Detect which cell encompasses the target text, then output its (x, y) center coordinate. 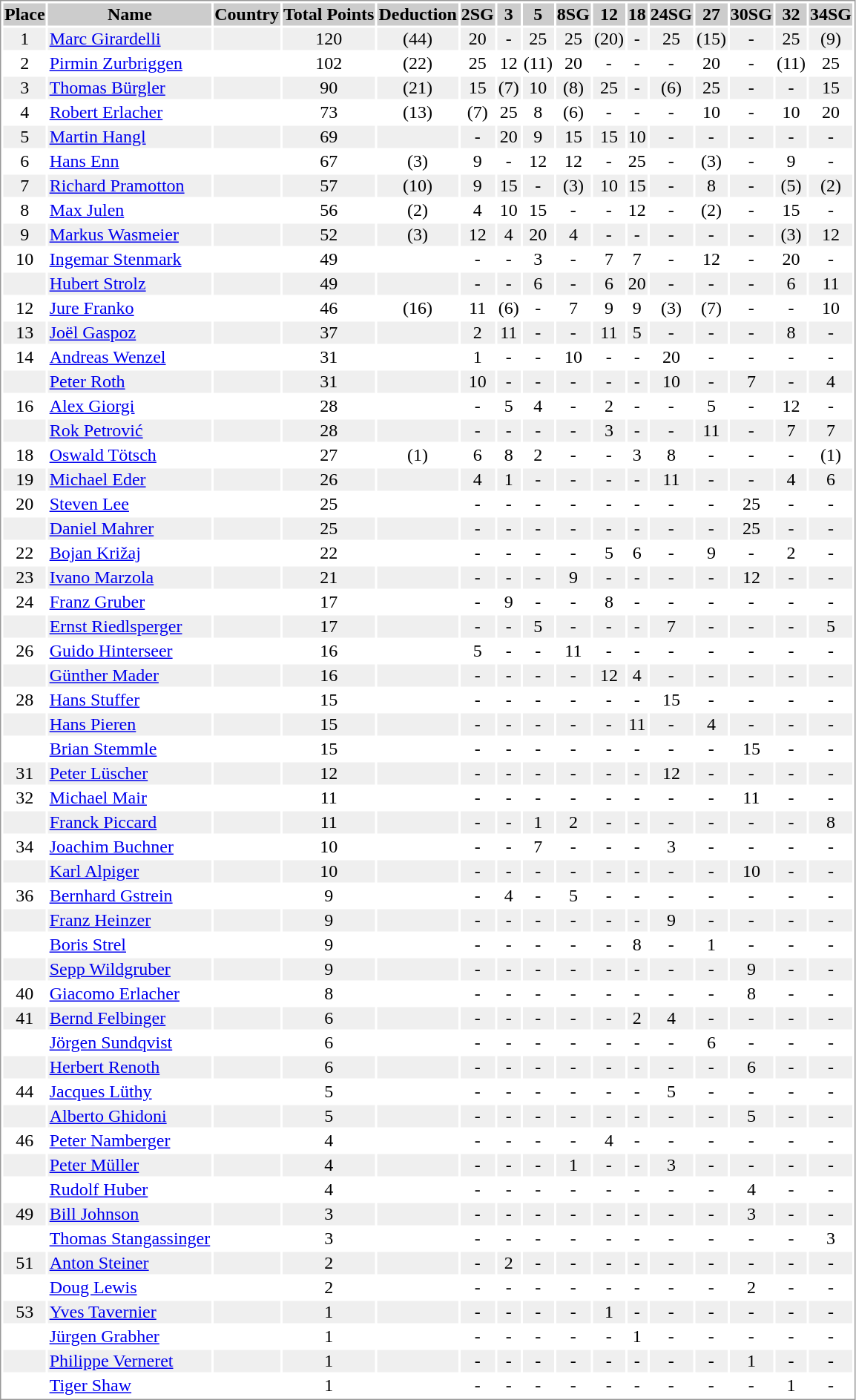
Bernhard Gstrein (130, 895)
Peter Müller (130, 1166)
(16) (418, 308)
51 (24, 1263)
8SG (573, 14)
(8) (573, 88)
(10) (418, 186)
Richard Pramotton (130, 186)
14 (24, 357)
Marc Girardelli (130, 39)
Oswald Tötsch (130, 455)
Markus Wasmeier (130, 235)
67 (328, 161)
Name (130, 14)
24 (24, 602)
Jure Franko (130, 308)
Günther Mader (130, 676)
Franz Gruber (130, 602)
Peter Namberger (130, 1140)
Brian Stemmle (130, 749)
44 (24, 1091)
Deduction (418, 14)
Robert Erlacher (130, 112)
Guido Hinterseer (130, 651)
Hans Pieren (130, 725)
Joachim Buchner (130, 847)
Jörgen Sundqvist (130, 1042)
Bojan Križaj (130, 553)
Doug Lewis (130, 1287)
Franz Heinzer (130, 921)
53 (24, 1312)
2SG (478, 14)
30SG (751, 14)
34 (24, 847)
Martin Hangl (130, 137)
57 (328, 186)
90 (328, 88)
Bill Johnson (130, 1215)
Thomas Bürgler (130, 88)
Herbert Renoth (130, 1068)
Michael Mair (130, 798)
(20) (608, 39)
Thomas Stangassinger (130, 1238)
Anton Steiner (130, 1263)
Hubert Strolz (130, 284)
Philippe Verneret (130, 1361)
Sepp Wildgruber (130, 970)
24SG (671, 14)
(22) (418, 63)
Peter Roth (130, 382)
Alex Giorgi (130, 406)
Hans Stuffer (130, 700)
102 (328, 63)
13 (24, 333)
Andreas Wenzel (130, 357)
40 (24, 993)
19 (24, 480)
Jürgen Grabher (130, 1336)
Steven Lee (130, 504)
Alberto Ghidoni (130, 1117)
36 (24, 895)
41 (24, 1019)
52 (328, 235)
120 (328, 39)
Ernst Riedlsperger (130, 627)
56 (328, 210)
Ivano Marzola (130, 578)
Daniel Mahrer (130, 529)
Karl Alpiger (130, 872)
Peter Lüscher (130, 774)
Giacomo Erlacher (130, 993)
(13) (418, 112)
Rok Petrović (130, 431)
Ingemar Stenmark (130, 259)
Franck Piccard (130, 823)
Pirmin Zurbriggen (130, 63)
73 (328, 112)
69 (328, 137)
(9) (831, 39)
Country (247, 14)
(44) (418, 39)
23 (24, 578)
Michael Eder (130, 480)
Boris Strel (130, 944)
Bernd Felbinger (130, 1019)
Yves Tavernier (130, 1312)
Jacques Lüthy (130, 1091)
(5) (791, 186)
Hans Enn (130, 161)
34SG (831, 14)
Total Points (328, 14)
(21) (418, 88)
Tiger Shaw (130, 1385)
(15) (711, 39)
37 (328, 333)
21 (328, 578)
Joël Gaspoz (130, 333)
Max Julen (130, 210)
Place (24, 14)
Rudolf Huber (130, 1189)
